Return the [X, Y] coordinate for the center point of the cell that contains the specified text.  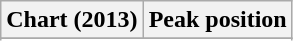
Chart (2013) [72, 20]
Peak position [218, 20]
